From the cell containing the given text, extract its center point as [x, y] coordinate. 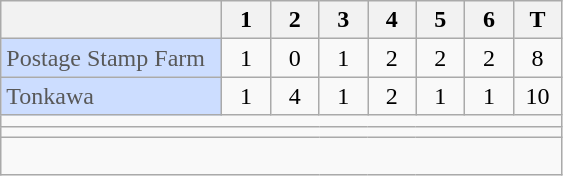
10 [538, 96]
8 [538, 58]
0 [294, 58]
6 [490, 20]
Postage Stamp Farm [112, 58]
5 [440, 20]
3 [344, 20]
T [538, 20]
Tonkawa [112, 96]
